Identify which cell holds the provided text, then report its (X, Y) central coordinate. 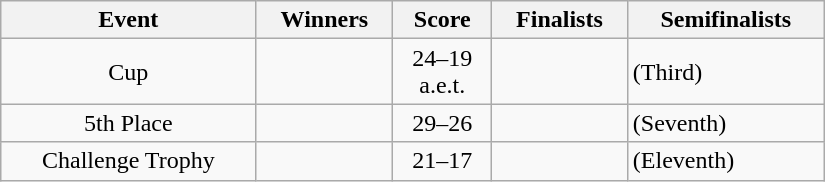
Semifinalists (726, 20)
Cup (128, 72)
Score (442, 20)
Winners (324, 20)
21–17 (442, 161)
29–26 (442, 123)
24–19a.e.t. (442, 72)
(Eleventh) (726, 161)
Finalists (560, 20)
5th Place (128, 123)
(Seventh) (726, 123)
Challenge Trophy (128, 161)
Event (128, 20)
(Third) (726, 72)
